From the cell containing the given text, extract its center point as [X, Y] coordinate. 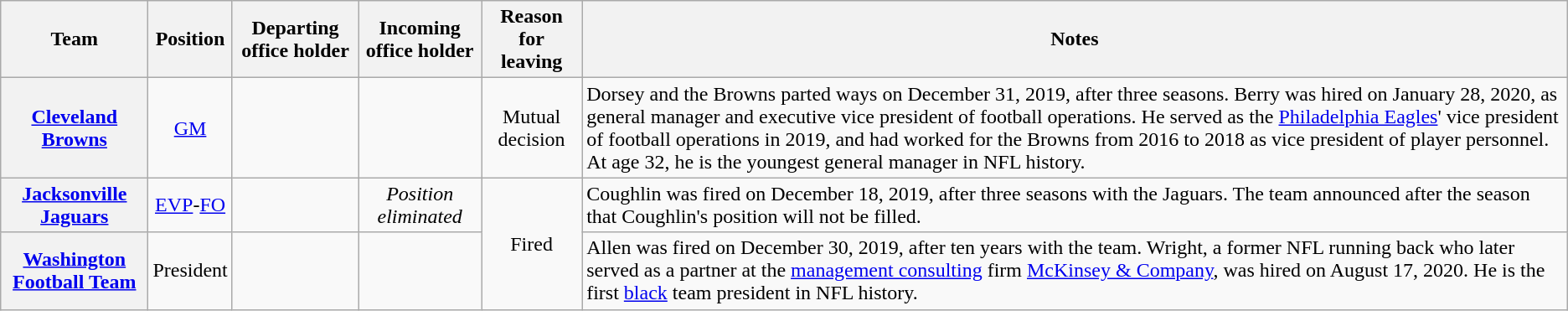
Departing office holder [295, 39]
Jacksonville Jaguars [75, 205]
Team [75, 39]
Mutual decision [532, 127]
Position [190, 39]
GM [190, 127]
EVP-FO [190, 205]
Washington Football Team [75, 271]
Cleveland Browns [75, 127]
Position eliminated [420, 205]
Incoming office holder [420, 39]
Notes [1075, 39]
President [190, 271]
Fired [532, 243]
Reason for leaving [532, 39]
